Find where the given text appears and provide that cell's center as (x, y) coordinate. 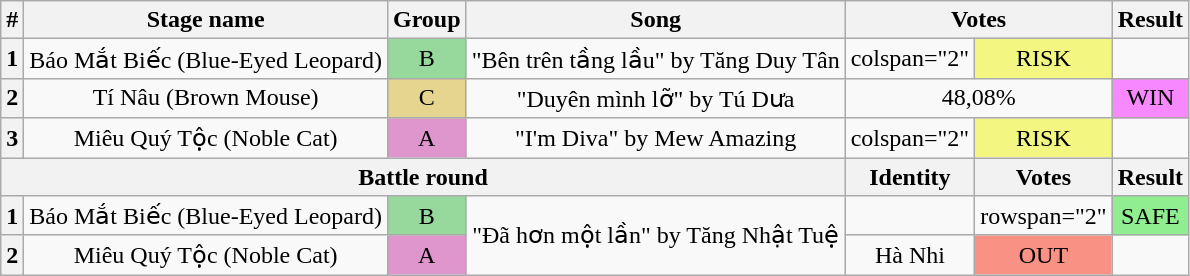
Group (426, 20)
rowspan="2" (1044, 216)
Tí Nâu (Brown Mouse) (206, 98)
Hà Nhi (910, 255)
C (426, 98)
"Bên trên tầng lầu" by Tăng Duy Tân (656, 59)
"Duyên mình lỡ" by Tú Dưa (656, 98)
Stage name (206, 20)
Battle round (423, 177)
Song (656, 20)
SAFE (1150, 216)
48,08% (978, 98)
WIN (1150, 98)
3 (12, 138)
# (12, 20)
Identity (910, 177)
"I'm Diva" by Mew Amazing (656, 138)
"Đã hơn một lần" by Tăng Nhật Tuệ (656, 236)
OUT (1044, 255)
